Return (X, Y) of the center of cell containing provided text 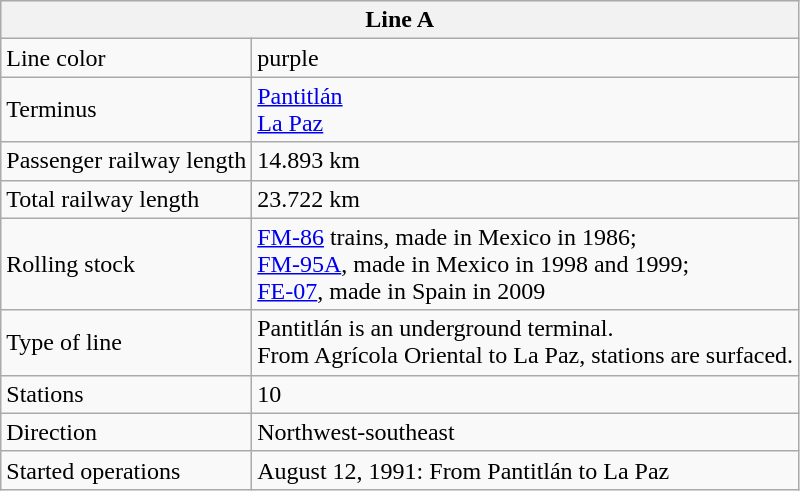
August 12, 1991: From Pantitlán to La Paz (526, 470)
Terminus (126, 110)
14.893 km (526, 161)
Passenger railway length (126, 161)
Line A (400, 20)
Total railway length (126, 199)
Stations (126, 394)
FM-86 trains, made in Mexico in 1986; FM-95A, made in Mexico in 1998 and 1999; FE-07, made in Spain in 2009 (526, 264)
Started operations (126, 470)
Pantitlán is an underground terminal. From Agrícola Oriental to La Paz, stations are surfaced. (526, 342)
Rolling stock (126, 264)
Type of line (126, 342)
Northwest-southeast (526, 432)
Direction (126, 432)
23.722 km (526, 199)
10 (526, 394)
purple (526, 58)
Line color (126, 58)
Pantitlán La Paz (526, 110)
